Scan for the cell matching the given text and deliver its [x, y] coordinate at center. 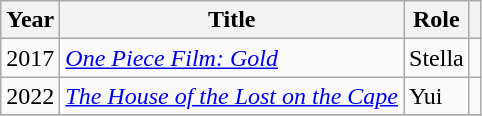
2022 [30, 96]
Year [30, 20]
Title [232, 20]
The House of the Lost on the Cape [232, 96]
Yui [437, 96]
One Piece Film: Gold [232, 58]
2017 [30, 58]
Role [437, 20]
Stella [437, 58]
